Provide the (x, y) coordinate of the cell's center where the given text is located.  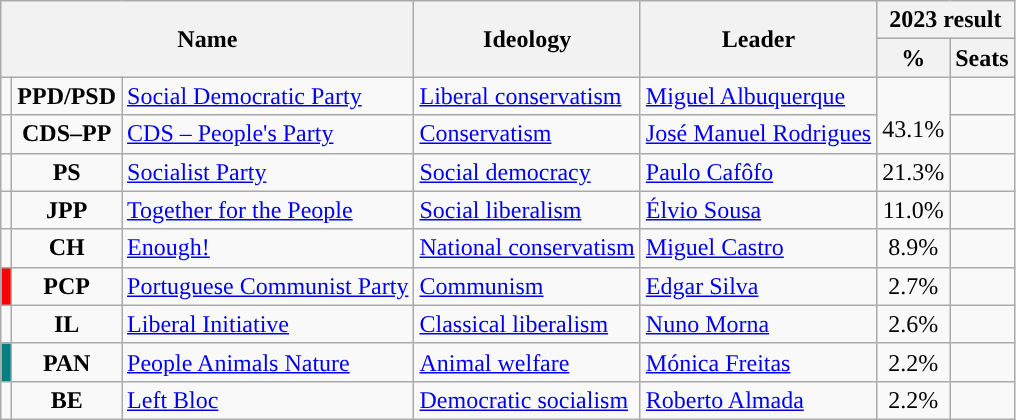
Edgar Silva (758, 286)
CDS – People's Party (268, 134)
Conservatism (527, 134)
Liberal conservatism (527, 96)
21.3% (914, 172)
Seats (982, 58)
CH (67, 248)
Liberal Initiative (268, 324)
Miguel Castro (758, 248)
Enough! (268, 248)
Democratic socialism (527, 400)
Animal welfare (527, 362)
PPD/PSD (67, 96)
Social liberalism (527, 210)
Leader (758, 39)
Roberto Almada (758, 400)
2.7% (914, 286)
PS (67, 172)
43.1% (914, 115)
Portuguese Communist Party (268, 286)
José Manuel Rodrigues (758, 134)
PCP (67, 286)
People Animals Nature (268, 362)
Élvio Sousa (758, 210)
Name (208, 39)
JPP (67, 210)
CDS–PP (67, 134)
8.9% (914, 248)
2.6% (914, 324)
Classical liberalism (527, 324)
Social Democratic Party (268, 96)
Left Bloc (268, 400)
2023 result (946, 20)
Socialist Party (268, 172)
11.0% (914, 210)
Social democracy (527, 172)
Mónica Freitas (758, 362)
Together for the People (268, 210)
Paulo Cafôfo (758, 172)
Nuno Morna (758, 324)
PAN (67, 362)
Miguel Albuquerque (758, 96)
Communism (527, 286)
IL (67, 324)
BE (67, 400)
Ideology (527, 39)
National conservatism (527, 248)
% (914, 58)
